Identify which cell holds the provided text, then report its [X, Y] central coordinate. 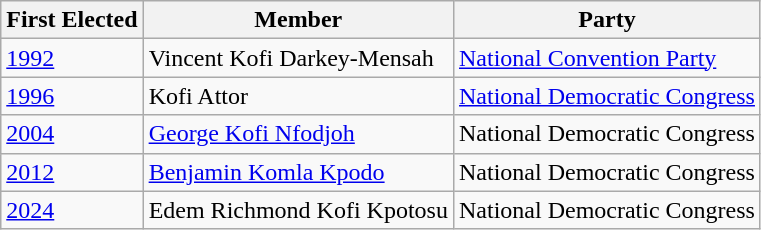
George Kofi Nfodjoh [298, 134]
Kofi Attor [298, 96]
National Convention Party [606, 58]
2012 [72, 172]
1996 [72, 96]
1992 [72, 58]
First Elected [72, 20]
Vincent Kofi Darkey-Mensah [298, 58]
Edem Richmond Kofi Kpotosu [298, 210]
Benjamin Komla Kpodo [298, 172]
Member [298, 20]
2004 [72, 134]
Party [606, 20]
2024 [72, 210]
